Detect which cell encompasses the target text, then output its [x, y] center coordinate. 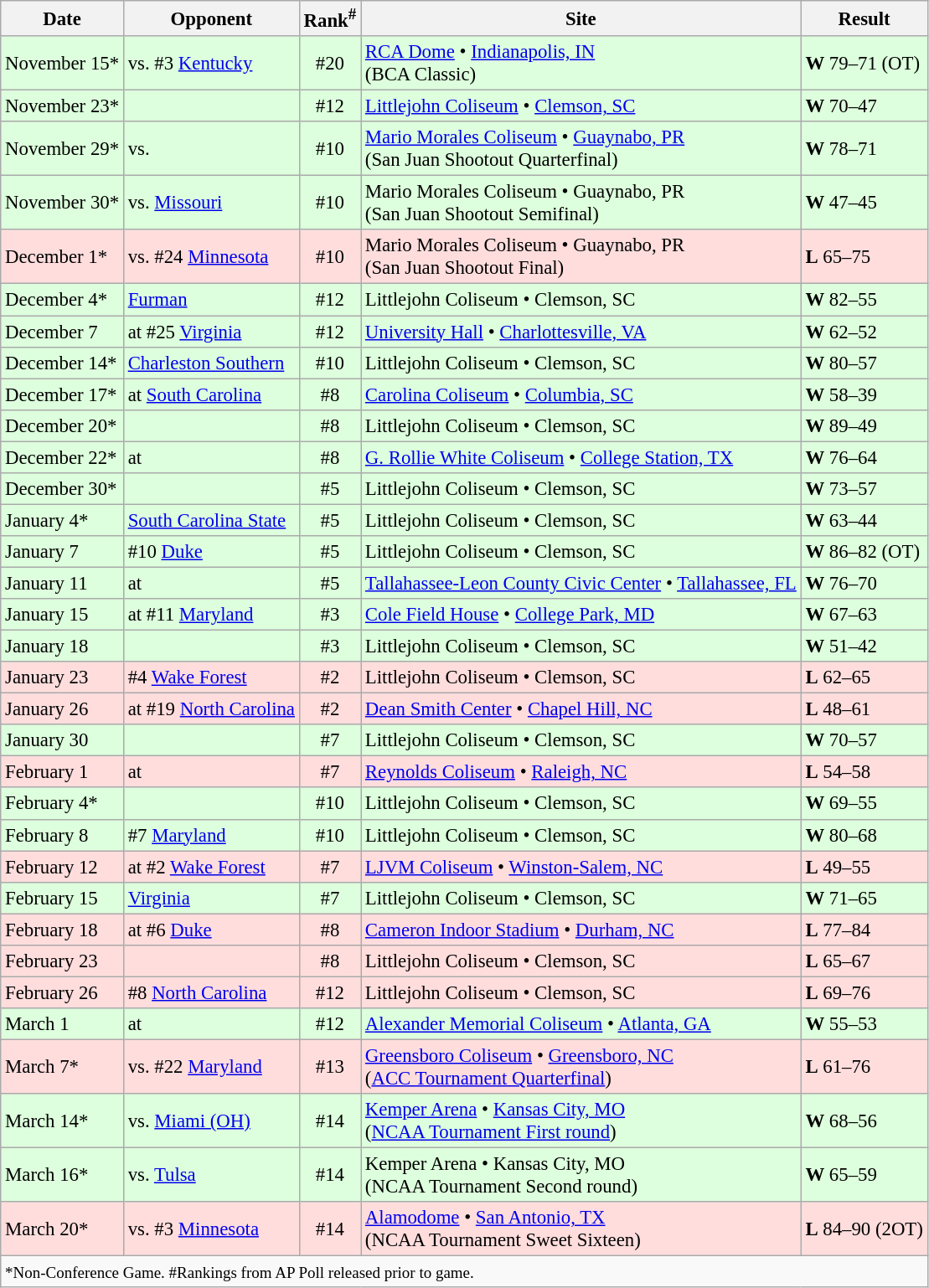
vs. #22 Maryland [211, 1067]
Cameron Indoor Stadium • Durham, NC [581, 930]
Kemper Arena • Kansas City, MO(NCAA Tournament First round) [581, 1121]
at #11 Maryland [211, 615]
February 18 [62, 930]
W 80–68 [864, 835]
South Carolina State [211, 520]
Furman [211, 300]
W 73–57 [864, 489]
March 7* [62, 1067]
L 61–76 [864, 1067]
Mario Morales Coliseum • Guaynabo, PR(San Juan Shootout Quarterfinal) [581, 149]
L 65–75 [864, 256]
W 51–42 [864, 647]
L 77–84 [864, 930]
W 69–55 [864, 804]
W 78–71 [864, 149]
#13 [330, 1067]
L 49–55 [864, 867]
February 15 [62, 898]
December 20* [62, 425]
W 67–63 [864, 615]
November 30* [62, 203]
W 86–82 (OT) [864, 552]
W 76–64 [864, 457]
at #2 Wake Forest [211, 867]
Date [62, 18]
at #25 Virginia [211, 332]
January 7 [62, 552]
Rank# [330, 18]
February 8 [62, 835]
November 29* [62, 149]
W 65–59 [864, 1176]
Result [864, 18]
W 76–70 [864, 583]
W 71–65 [864, 898]
vs. Tulsa [211, 1176]
January 30 [62, 740]
W 47–45 [864, 203]
L 84–90 (2OT) [864, 1229]
#20 [330, 64]
Virginia [211, 898]
December 22* [62, 457]
December 7 [62, 332]
March 14* [62, 1121]
W 63–44 [864, 520]
W 80–57 [864, 363]
February 12 [62, 867]
Site [581, 18]
November 15* [62, 64]
Mario Morales Coliseum • Guaynabo, PR(San Juan Shootout Semifinal) [581, 203]
W 70–47 [864, 106]
March 20* [62, 1229]
Opponent [211, 18]
January 4* [62, 520]
W 55–53 [864, 1024]
vs. Missouri [211, 203]
RCA Dome • Indianapolis, IN(BCA Classic) [581, 64]
at #19 North Carolina [211, 709]
November 23* [62, 106]
at South Carolina [211, 394]
December 1* [62, 256]
vs. #3 Minnesota [211, 1229]
vs. #24 Minnesota [211, 256]
Alexander Memorial Coliseum • Atlanta, GA [581, 1024]
December 30* [62, 489]
University Hall • Charlottesville, VA [581, 332]
Cole Field House • College Park, MD [581, 615]
*Non-Conference Game. #Rankings from AP Poll released prior to game. [464, 1272]
W 89–49 [864, 425]
vs. #3 Kentucky [211, 64]
February 1 [62, 772]
February 23 [62, 961]
February 4* [62, 804]
#4 Wake Forest [211, 677]
#8 North Carolina [211, 992]
#7 Maryland [211, 835]
at #6 Duke [211, 930]
L 62–65 [864, 677]
January 26 [62, 709]
L 69–76 [864, 992]
W 70–57 [864, 740]
January 23 [62, 677]
W 82–55 [864, 300]
Dean Smith Center • Chapel Hill, NC [581, 709]
W 62–52 [864, 332]
December 17* [62, 394]
Kemper Arena • Kansas City, MO(NCAA Tournament Second round) [581, 1176]
January 15 [62, 615]
L 48–61 [864, 709]
W 58–39 [864, 394]
Carolina Coliseum • Columbia, SC [581, 394]
W 79–71 (OT) [864, 64]
W 68–56 [864, 1121]
Mario Morales Coliseum • Guaynabo, PR(San Juan Shootout Final) [581, 256]
March 1 [62, 1024]
Reynolds Coliseum • Raleigh, NC [581, 772]
February 26 [62, 992]
December 4* [62, 300]
#10 Duke [211, 552]
December 14* [62, 363]
January 18 [62, 647]
LJVM Coliseum • Winston-Salem, NC [581, 867]
L 65–67 [864, 961]
vs. [211, 149]
Alamodome • San Antonio, TX(NCAA Tournament Sweet Sixteen) [581, 1229]
March 16* [62, 1176]
Charleston Southern [211, 363]
G. Rollie White Coliseum • College Station, TX [581, 457]
Greensboro Coliseum • Greensboro, NC(ACC Tournament Quarterfinal) [581, 1067]
Tallahassee-Leon County Civic Center • Tallahassee, FL [581, 583]
L 54–58 [864, 772]
vs. Miami (OH) [211, 1121]
January 11 [62, 583]
